Find where the given text appears and provide that cell's center as (X, Y) coordinate. 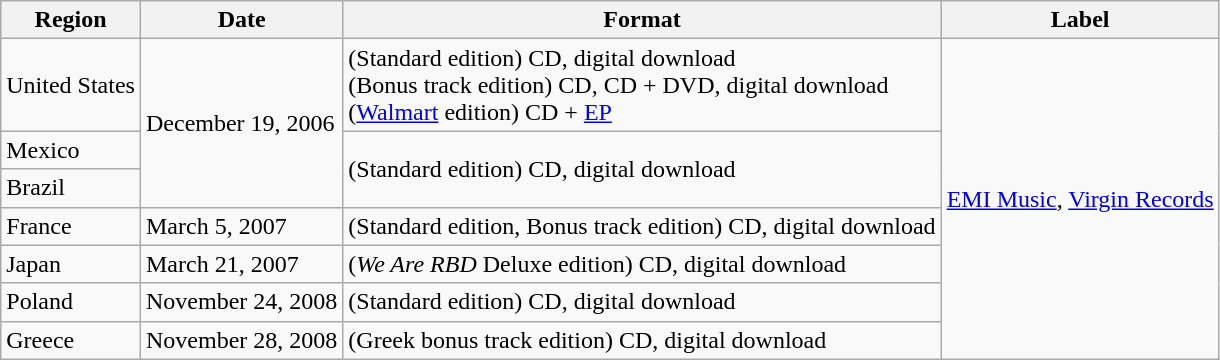
Date (241, 20)
EMI Music, Virgin Records (1080, 199)
Brazil (71, 188)
Format (642, 20)
(Greek bonus track edition) CD, digital download (642, 340)
December 19, 2006 (241, 123)
(Standard edition, Bonus track edition) CD, digital download (642, 226)
(Standard edition) CD, digital download(Bonus track edition) CD, CD + DVD, digital download(Walmart edition) CD + EP (642, 85)
France (71, 226)
(We Are RBD Deluxe edition) CD, digital download (642, 264)
Greece (71, 340)
November 28, 2008 (241, 340)
Region (71, 20)
March 21, 2007 (241, 264)
Mexico (71, 150)
November 24, 2008 (241, 302)
United States (71, 85)
Label (1080, 20)
March 5, 2007 (241, 226)
Japan (71, 264)
Poland (71, 302)
